Provide the [x, y] coordinate of the cell's center where the given text is located.  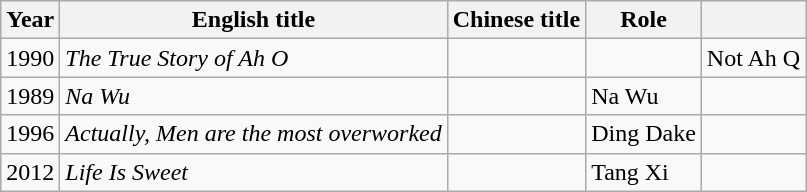
2012 [30, 172]
Chinese title [516, 20]
1990 [30, 58]
Not Ah Q [753, 58]
Life Is Sweet [254, 172]
Year [30, 20]
The True Story of Ah O [254, 58]
1996 [30, 134]
Ding Dake [644, 134]
1989 [30, 96]
Role [644, 20]
English title [254, 20]
Tang Xi [644, 172]
Actually, Men are the most overworked [254, 134]
